Capture the cell that displays the provided text and extract its [x, y] central coordinate. 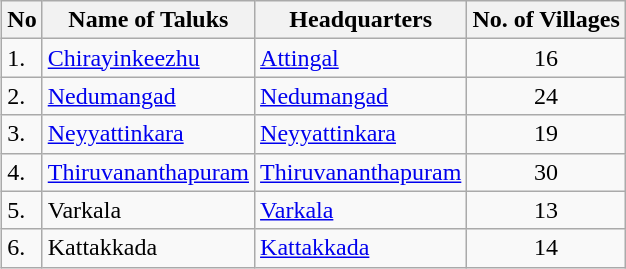
19 [546, 134]
1. [22, 58]
Chirayinkeezhu [148, 58]
24 [546, 96]
30 [546, 172]
No [22, 20]
16 [546, 58]
2. [22, 96]
Attingal [361, 58]
No. of Villages [546, 20]
14 [546, 248]
4. [22, 172]
3. [22, 134]
Headquarters [361, 20]
13 [546, 210]
5. [22, 210]
6. [22, 248]
Name of Taluks [148, 20]
